Provide the [X, Y] coordinate of the cell's center where the given text is located.  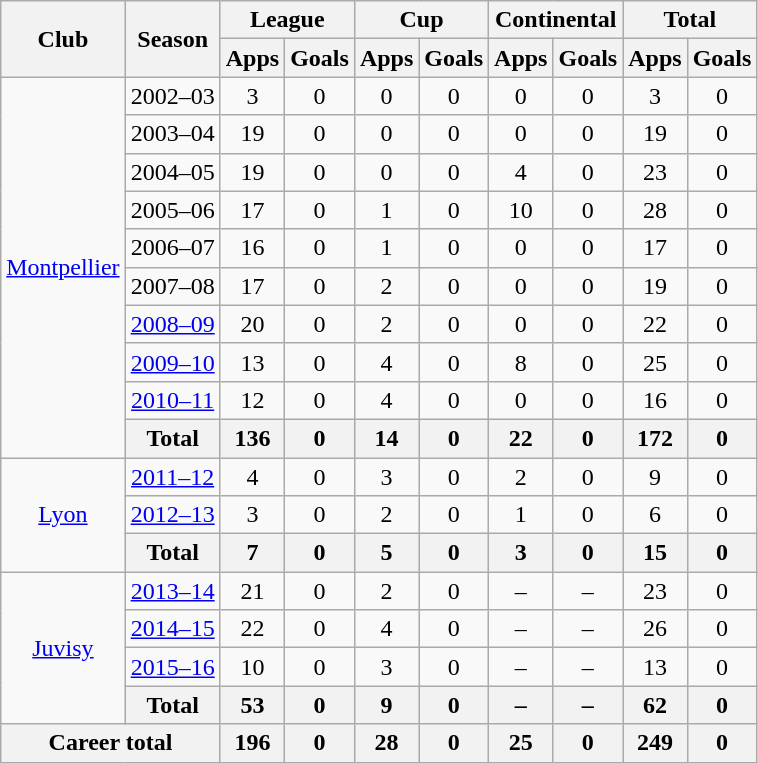
2013–14 [172, 591]
172 [655, 438]
Season [172, 39]
53 [252, 705]
136 [252, 438]
Juvisy [63, 648]
Montpellier [63, 268]
15 [655, 553]
2007–08 [172, 286]
7 [252, 553]
2015–16 [172, 667]
196 [252, 743]
8 [521, 362]
21 [252, 591]
2008–09 [172, 324]
2011–12 [172, 477]
Club [63, 39]
62 [655, 705]
249 [655, 743]
2014–15 [172, 629]
Cup [421, 20]
2009–10 [172, 362]
2004–05 [172, 172]
6 [655, 515]
Lyon [63, 515]
2012–13 [172, 515]
2010–11 [172, 400]
Continental [556, 20]
5 [386, 553]
2006–07 [172, 248]
12 [252, 400]
2005–06 [172, 210]
League [287, 20]
26 [655, 629]
Career total [110, 743]
2002–03 [172, 96]
2003–04 [172, 134]
14 [386, 438]
20 [252, 324]
